Return (x, y) of the center of cell containing provided text 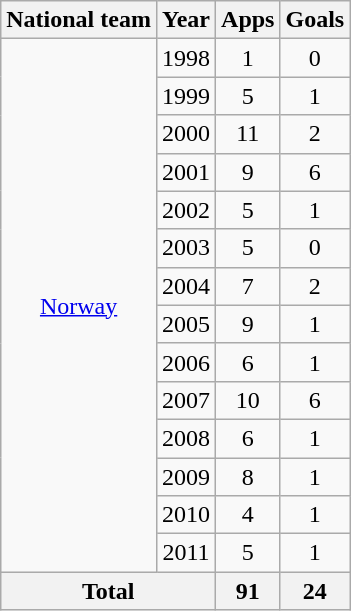
2011 (186, 553)
Year (186, 20)
1998 (186, 58)
2008 (186, 438)
2005 (186, 324)
2009 (186, 477)
2002 (186, 210)
2006 (186, 362)
24 (315, 591)
2001 (186, 172)
8 (248, 477)
10 (248, 400)
National team (79, 20)
Total (108, 591)
91 (248, 591)
Goals (315, 20)
2007 (186, 400)
11 (248, 134)
7 (248, 286)
2004 (186, 286)
2000 (186, 134)
1999 (186, 96)
4 (248, 515)
2003 (186, 248)
Norway (79, 306)
2010 (186, 515)
Apps (248, 20)
